Search for the cell housing the specified text and yield its [X, Y] center coordinate. 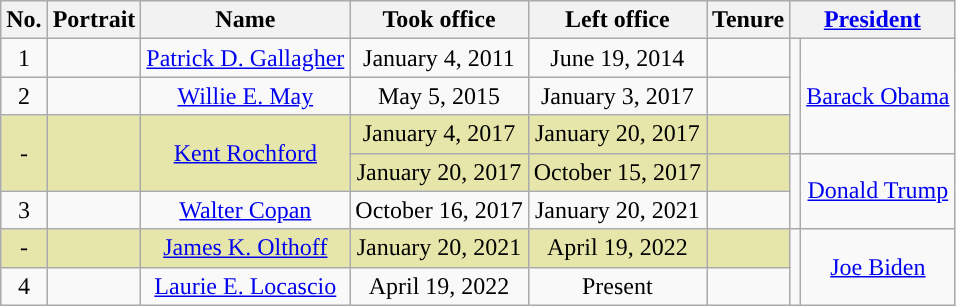
3 [24, 210]
2 [24, 96]
Took office [439, 20]
January 3, 2017 [617, 96]
January 4, 2017 [439, 134]
Kent Rochford [246, 153]
June 19, 2014 [617, 58]
Willie E. May [246, 96]
Laurie E. Locascio [246, 286]
Name [246, 20]
Patrick D. Gallagher [246, 58]
Walter Copan [246, 210]
Barack Obama [878, 96]
1 [24, 58]
January 4, 2011 [439, 58]
Donald Trump [878, 191]
Present [617, 286]
President [872, 20]
Tenure [748, 20]
No. [24, 20]
October 15, 2017 [617, 172]
4 [24, 286]
October 16, 2017 [439, 210]
Portrait [94, 20]
May 5, 2015 [439, 96]
Joe Biden [878, 267]
James K. Olthoff [246, 248]
Left office [617, 20]
